For the text-containing cell, return its midpoint in [X, Y] coordinate format. 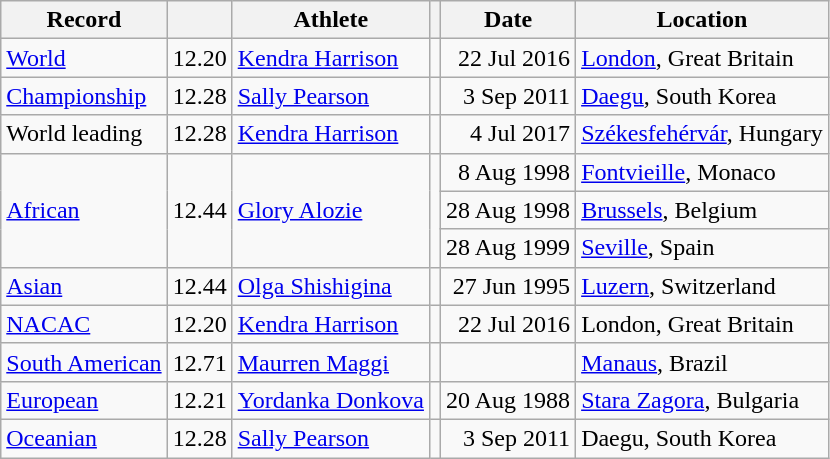
NACAC [84, 324]
Record [84, 20]
Glory Alozie [330, 210]
Oceanian [84, 438]
4 Jul 2017 [508, 134]
Date [508, 20]
African [84, 210]
Stara Zagora, Bulgaria [702, 400]
Székesfehérvár, Hungary [702, 134]
20 Aug 1988 [508, 400]
27 Jun 1995 [508, 286]
28 Aug 1998 [508, 210]
European [84, 400]
Maurren Maggi [330, 362]
Championship [84, 96]
Fontvieille, Monaco [702, 172]
World [84, 58]
12.21 [200, 400]
Olga Shishigina [330, 286]
Athlete [330, 20]
8 Aug 1998 [508, 172]
Seville, Spain [702, 248]
Asian [84, 286]
Brussels, Belgium [702, 210]
Luzern, Switzerland [702, 286]
Manaus, Brazil [702, 362]
South American [84, 362]
Yordanka Donkova [330, 400]
12.71 [200, 362]
World leading [84, 134]
Location [702, 20]
28 Aug 1999 [508, 248]
